For the text-containing cell, return its midpoint in [X, Y] coordinate format. 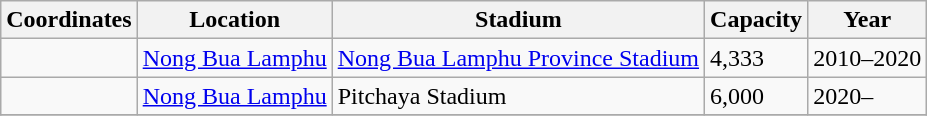
Year [868, 20]
Nong Bua Lamphu Province Stadium [518, 58]
Capacity [756, 20]
Pitchaya Stadium [518, 96]
Location [234, 20]
Coordinates [69, 20]
Stadium [518, 20]
4,333 [756, 58]
6,000 [756, 96]
2010–2020 [868, 58]
2020– [868, 96]
